From the cell containing the given text, extract its center point as (x, y) coordinate. 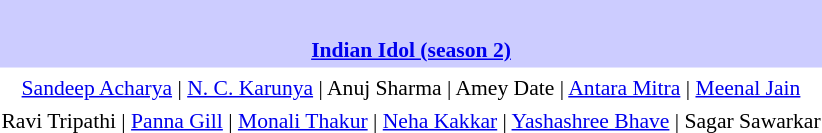
Indian Idol (season 2) (411, 34)
